Return the [x, y] coordinate for the center point of the cell that contains the specified text.  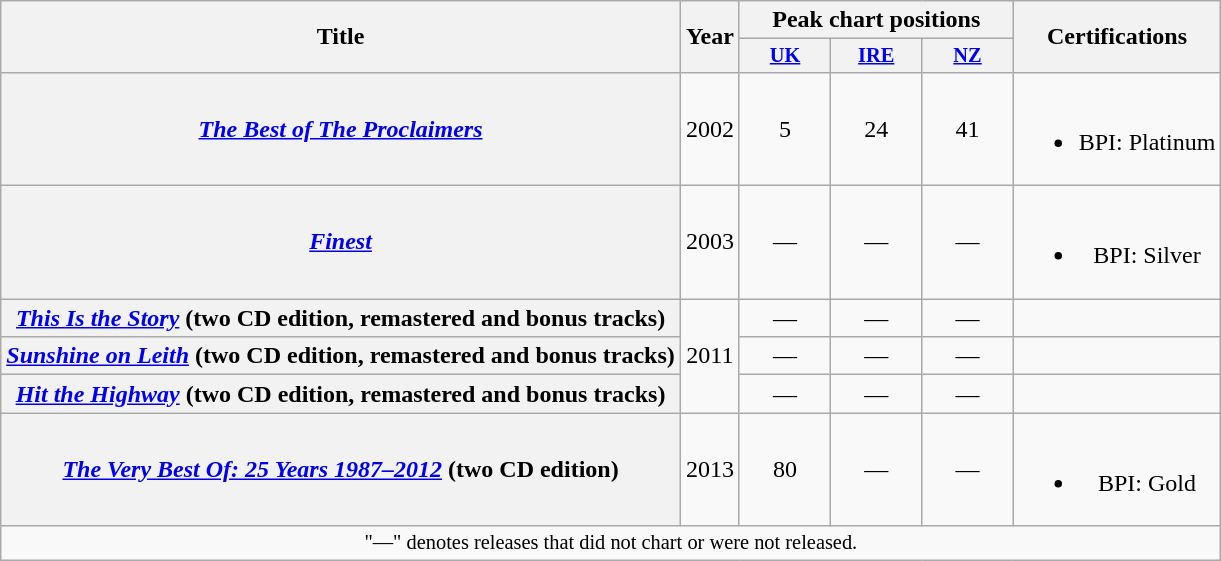
Peak chart positions [876, 20]
UK [784, 56]
BPI: Silver [1117, 242]
5 [784, 128]
41 [968, 128]
Finest [341, 242]
2011 [710, 356]
24 [876, 128]
IRE [876, 56]
2002 [710, 128]
The Very Best Of: 25 Years 1987–2012 (two CD edition) [341, 470]
Year [710, 37]
2013 [710, 470]
NZ [968, 56]
Hit the Highway (two CD edition, remastered and bonus tracks) [341, 394]
2003 [710, 242]
Title [341, 37]
BPI: Gold [1117, 470]
This Is the Story (two CD edition, remastered and bonus tracks) [341, 318]
The Best of The Proclaimers [341, 128]
BPI: Platinum [1117, 128]
"—" denotes releases that did not chart or were not released. [611, 543]
80 [784, 470]
Sunshine on Leith (two CD edition, remastered and bonus tracks) [341, 356]
Certifications [1117, 37]
